Return [x, y] of the center of cell containing provided text 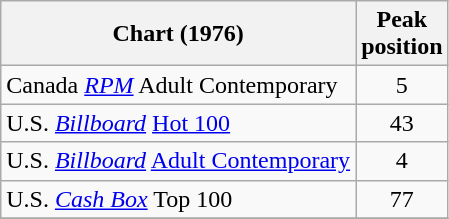
43 [402, 123]
5 [402, 85]
77 [402, 199]
U.S. Cash Box Top 100 [178, 199]
Canada RPM Adult Contemporary [178, 85]
U.S. Billboard Hot 100 [178, 123]
U.S. Billboard Adult Contemporary [178, 161]
Chart (1976) [178, 34]
Peakposition [402, 34]
4 [402, 161]
